Identify which cell holds the provided text, then report its (X, Y) central coordinate. 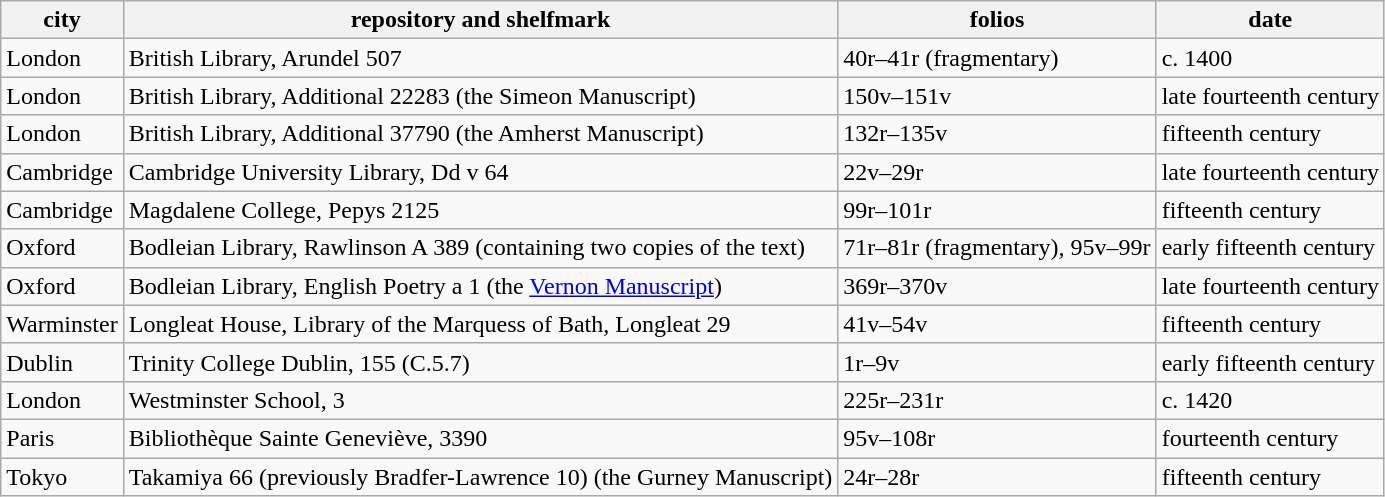
Trinity College Dublin, 155 (C.5.7) (480, 362)
1r–9v (997, 362)
Bibliothèque Sainte Geneviève, 3390 (480, 438)
repository and shelfmark (480, 20)
95v–108r (997, 438)
folios (997, 20)
Dublin (62, 362)
c. 1400 (1270, 58)
British Library, Arundel 507 (480, 58)
Paris (62, 438)
Westminster School, 3 (480, 400)
c. 1420 (1270, 400)
22v–29r (997, 172)
150v–151v (997, 96)
date (1270, 20)
99r–101r (997, 210)
city (62, 20)
225r–231r (997, 400)
40r–41r (fragmentary) (997, 58)
24r–28r (997, 477)
Tokyo (62, 477)
369r–370v (997, 286)
Magdalene College, Pepys 2125 (480, 210)
Bodleian Library, Rawlinson A 389 (containing two copies of the text) (480, 248)
Takamiya 66 (previously Bradfer-Lawrence 10) (the Gurney Manuscript) (480, 477)
British Library, Additional 22283 (the Simeon Manuscript) (480, 96)
41v–54v (997, 324)
fourteenth century (1270, 438)
132r–135v (997, 134)
Longleat House, Library of the Marquess of Bath, Longleat 29 (480, 324)
Warminster (62, 324)
British Library, Additional 37790 (the Amherst Manuscript) (480, 134)
Cambridge University Library, Dd v 64 (480, 172)
Bodleian Library, English Poetry a 1 (the Vernon Manuscript) (480, 286)
71r–81r (fragmentary), 95v–99r (997, 248)
